Provide the [x, y] coordinate of the cell's center where the given text is located.  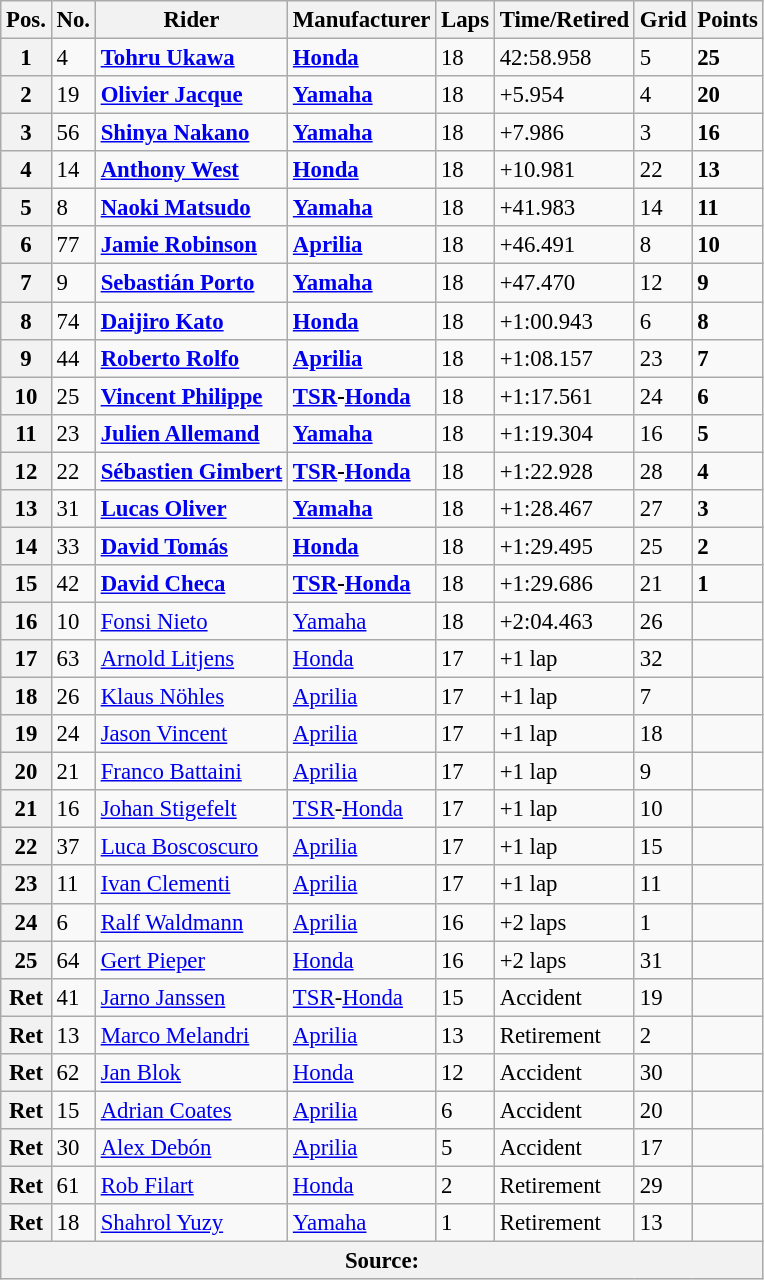
41 [73, 997]
Pos. [26, 20]
+46.491 [564, 245]
Points [728, 20]
Luca Boscoscuro [191, 847]
Daijiro Kato [191, 321]
Fonsi Nieto [191, 621]
David Checa [191, 584]
+1:29.686 [564, 584]
Manufacturer [362, 20]
42:58.958 [564, 58]
Klaus Nöhles [191, 697]
+5.954 [564, 95]
Julien Allemand [191, 433]
Jan Blok [191, 1073]
Rider [191, 20]
Tohru Ukawa [191, 58]
+1:17.561 [564, 396]
62 [73, 1073]
Jason Vincent [191, 734]
+1:19.304 [564, 433]
David Tomás [191, 546]
Ralf Waldmann [191, 922]
Laps [466, 20]
Alex Debón [191, 1148]
+47.470 [564, 283]
63 [73, 659]
+1:08.157 [564, 358]
61 [73, 1185]
28 [662, 471]
37 [73, 847]
Arnold Litjens [191, 659]
Sebastián Porto [191, 283]
77 [73, 245]
Roberto Rolfo [191, 358]
Jarno Janssen [191, 997]
32 [662, 659]
56 [73, 133]
+2:04.463 [564, 621]
Rob Filart [191, 1185]
Sébastien Gimbert [191, 471]
Marco Melandri [191, 1035]
29 [662, 1185]
Naoki Matsudo [191, 208]
42 [73, 584]
Grid [662, 20]
Gert Pieper [191, 960]
33 [73, 546]
64 [73, 960]
Shahrol Yuzy [191, 1223]
Olivier Jacque [191, 95]
Source: [382, 1261]
Shinya Nakano [191, 133]
+1:00.943 [564, 321]
Anthony West [191, 170]
Franco Battaini [191, 772]
+41.983 [564, 208]
Vincent Philippe [191, 396]
Ivan Clementi [191, 885]
44 [73, 358]
Time/Retired [564, 20]
+10.981 [564, 170]
Jamie Robinson [191, 245]
+1:28.467 [564, 509]
+7.986 [564, 133]
+1:29.495 [564, 546]
Lucas Oliver [191, 509]
74 [73, 321]
+1:22.928 [564, 471]
27 [662, 509]
Johan Stigefelt [191, 809]
No. [73, 20]
Adrian Coates [191, 1110]
